For the text-containing cell, return its midpoint in (x, y) coordinate format. 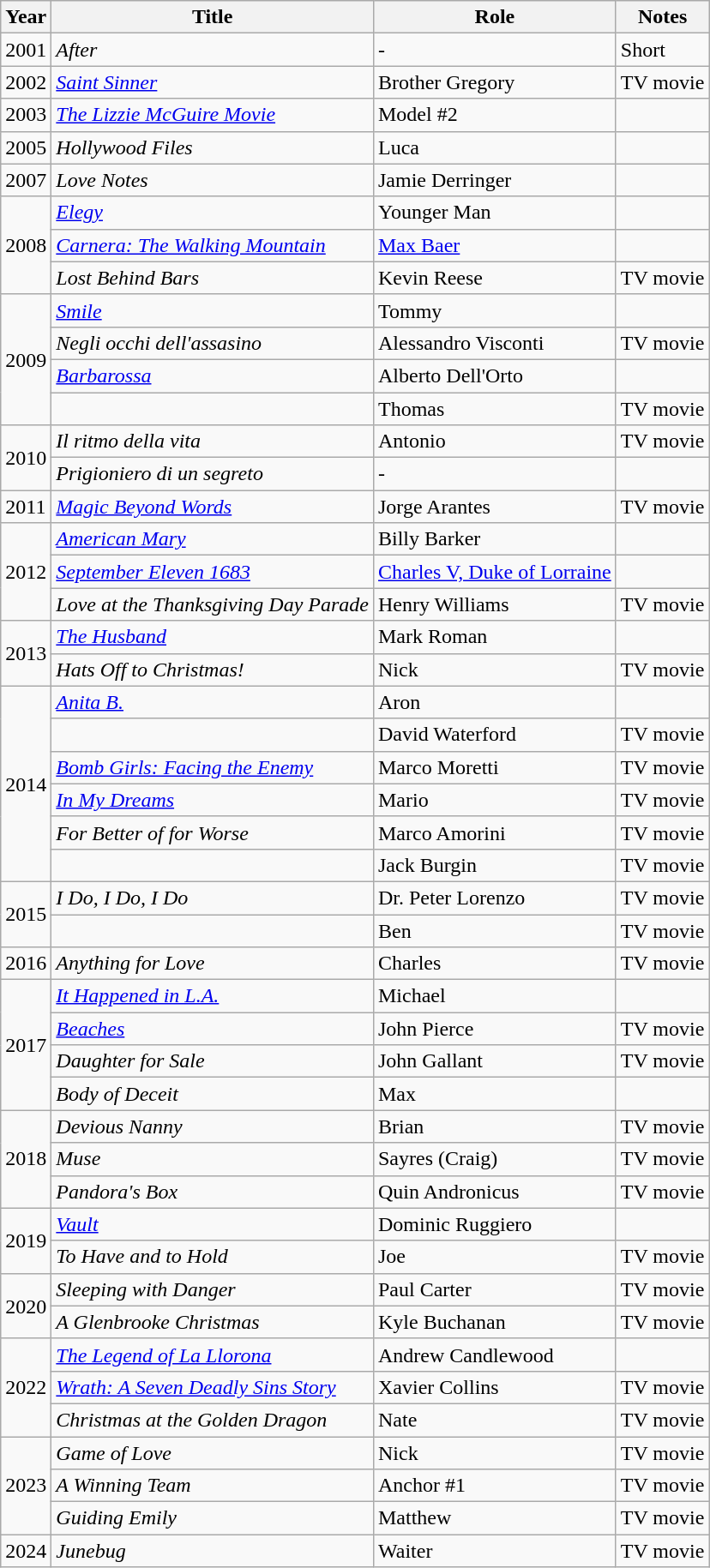
Love at the Thanksgiving Day Parade (213, 604)
Billy Barker (494, 539)
2001 (26, 50)
September Eleven 1683 (213, 572)
The Lizzie McGuire Movie (213, 115)
Role (494, 17)
2017 (26, 1045)
Charles (494, 964)
2005 (26, 147)
The Husband (213, 637)
Max Baer (494, 245)
Dominic Ruggiero (494, 1224)
David Waterford (494, 735)
Xavier Collins (494, 1387)
2011 (26, 507)
2018 (26, 1159)
Anchor #1 (494, 1486)
Saint Sinner (213, 82)
Kyle Buchanan (494, 1322)
To Have and to Hold (213, 1257)
After (213, 50)
Max (494, 1094)
A Glenbrooke Christmas (213, 1322)
Hats Off to Christmas! (213, 670)
Barbarossa (213, 375)
Title (213, 17)
2019 (26, 1241)
Kevin Reese (494, 278)
Anything for Love (213, 964)
Jack Burgin (494, 865)
It Happened in L.A. (213, 996)
Marco Amorini (494, 832)
John Pierce (494, 1029)
Thomas (494, 409)
Charles V, Duke of Lorraine (494, 572)
Andrew Candlewood (494, 1355)
Younger Man (494, 213)
Henry Williams (494, 604)
Christmas at the Golden Dragon (213, 1420)
Mario (494, 800)
2022 (26, 1387)
Luca (494, 147)
Prigioniero di un segreto (213, 474)
Mark Roman (494, 637)
2009 (26, 359)
Anita B. (213, 702)
2012 (26, 572)
Il ritmo della vita (213, 442)
Antonio (494, 442)
2002 (26, 82)
Nate (494, 1420)
Vault (213, 1224)
American Mary (213, 539)
Aron (494, 702)
Daughter for Sale (213, 1061)
2008 (26, 245)
2014 (26, 784)
Model #2 (494, 115)
Carnera: The Walking Mountain (213, 245)
Sleeping with Danger (213, 1289)
Marco Moretti (494, 767)
Wrath: A Seven Deadly Sins Story (213, 1387)
Ben (494, 930)
2010 (26, 458)
2020 (26, 1306)
Negli occhi dell'assasino (213, 343)
Brother Gregory (494, 82)
Muse (213, 1159)
Paul Carter (494, 1289)
Jamie Derringer (494, 180)
2007 (26, 180)
2003 (26, 115)
Waiter (494, 1551)
Bomb Girls: Facing the Enemy (213, 767)
Alberto Dell'Orto (494, 375)
Tommy (494, 310)
Brian (494, 1126)
Jorge Arantes (494, 507)
Notes (662, 17)
Sayres (Craig) (494, 1159)
The Legend of La Llorona (213, 1355)
John Gallant (494, 1061)
Lost Behind Bars (213, 278)
Elegy (213, 213)
Dr. Peter Lorenzo (494, 898)
In My Dreams (213, 800)
Game of Love (213, 1453)
A Winning Team (213, 1486)
Guiding Emily (213, 1518)
Short (662, 50)
Pandora's Box (213, 1192)
For Better of for Worse (213, 832)
2013 (26, 653)
Smile (213, 310)
Junebug (213, 1551)
Joe (494, 1257)
Hollywood Files (213, 147)
I Do, I Do, I Do (213, 898)
2016 (26, 964)
2023 (26, 1486)
Quin Andronicus (494, 1192)
2024 (26, 1551)
Devious Nanny (213, 1126)
Year (26, 17)
Magic Beyond Words (213, 507)
Matthew (494, 1518)
Body of Deceit (213, 1094)
Michael (494, 996)
Beaches (213, 1029)
2015 (26, 914)
Alessandro Visconti (494, 343)
Love Notes (213, 180)
